Return the [X, Y] coordinate for the center point of the cell that contains the specified text.  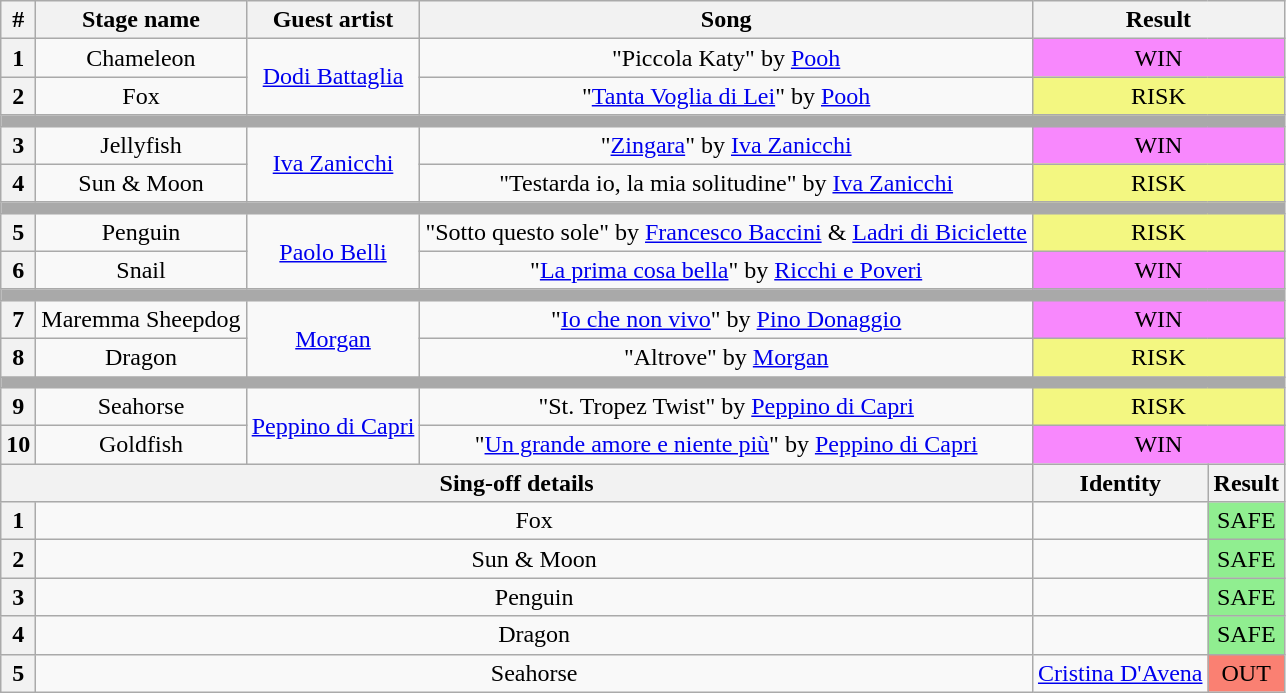
"Io che non vivo" by Pino Donaggio [726, 319]
"Zingara" by Iva Zanicchi [726, 145]
Sing-off details [517, 483]
Iva Zanicchi [333, 164]
"Testarda io, la mia solitudine" by Iva Zanicchi [726, 183]
"Altrove" by Morgan [726, 357]
Snail [141, 270]
"Sotto questo sole" by Francesco Baccini & Ladri di Biciclette [726, 232]
"Un grande amore e niente più" by Peppino di Capri [726, 445]
Goldfish [141, 445]
"Piccola Katy" by Pooh [726, 58]
Identity [1120, 483]
Guest artist [333, 20]
# [18, 20]
"La prima cosa bella" by Ricchi e Poveri [726, 270]
6 [18, 270]
Paolo Belli [333, 251]
9 [18, 407]
Song [726, 20]
"St. Tropez Twist" by Peppino di Capri [726, 407]
Morgan [333, 338]
10 [18, 445]
Maremma Sheepdog [141, 319]
Stage name [141, 20]
OUT [1246, 673]
7 [18, 319]
"Tanta Voglia di Lei" by Pooh [726, 96]
Chameleon [141, 58]
Cristina D'Avena [1120, 673]
Dodi Battaglia [333, 77]
Peppino di Capri [333, 426]
8 [18, 357]
Jellyfish [141, 145]
